Find where the given text appears and provide that cell's center as (x, y) coordinate. 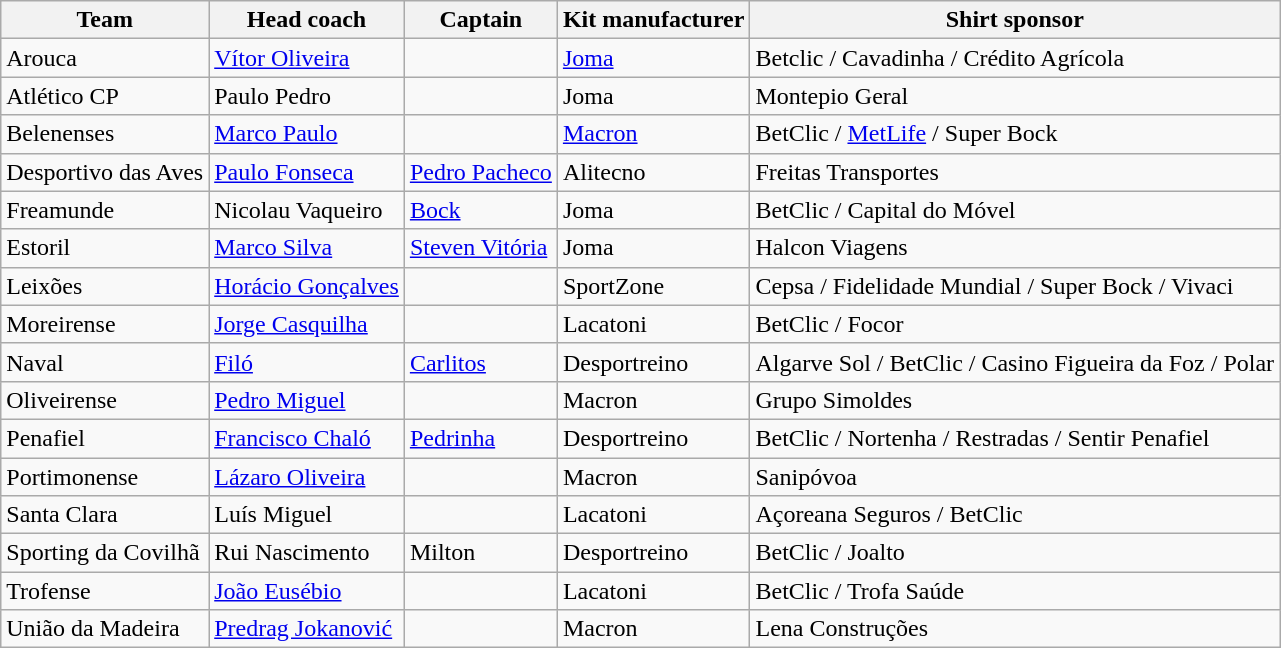
Lázaro Oliveira (307, 477)
Alitecno (654, 172)
Nicolau Vaqueiro (307, 210)
Paulo Fonseca (307, 172)
BetClic / MetLife / Super Bock (1015, 134)
Atlético CP (105, 96)
Desportivo das Aves (105, 172)
Açoreana Seguros / BetClic (1015, 515)
SportZone (654, 286)
BetClic / Focor (1015, 324)
Grupo Simoldes (1015, 400)
Arouca (105, 58)
Cepsa / Fidelidade Mundial / Super Bock / Vivaci (1015, 286)
Oliveirense (105, 400)
Pedro Pacheco (480, 172)
Estoril (105, 248)
Halcon Viagens (1015, 248)
Steven Vitória (480, 248)
Marco Silva (307, 248)
Shirt sponsor (1015, 20)
Lena Construções (1015, 629)
Marco Paulo (307, 134)
Predrag Jokanović (307, 629)
Milton (480, 553)
Horácio Gonçalves (307, 286)
Vítor Oliveira (307, 58)
Francisco Chaló (307, 438)
BetClic / Nortenha / Restradas / Sentir Penafiel (1015, 438)
Sporting da Covilhã (105, 553)
Santa Clara (105, 515)
Pedrinha (480, 438)
Sanipóvoa (1015, 477)
União da Madeira (105, 629)
Head coach (307, 20)
Luís Miguel (307, 515)
Moreirense (105, 324)
BetClic / Capital do Móvel (1015, 210)
Paulo Pedro (307, 96)
Team (105, 20)
Belenenses (105, 134)
Rui Nascimento (307, 553)
Trofense (105, 591)
João Eusébio (307, 591)
Kit manufacturer (654, 20)
Captain (480, 20)
Portimonense (105, 477)
Naval (105, 362)
BetClic / Trofa Saúde (1015, 591)
Pedro Miguel (307, 400)
BetClic / Joalto (1015, 553)
Jorge Casquilha (307, 324)
Algarve Sol / BetClic / Casino Figueira da Foz / Polar (1015, 362)
Penafiel (105, 438)
Freamunde (105, 210)
Carlitos (480, 362)
Betclic / Cavadinha / Crédito Agrícola (1015, 58)
Leixões (105, 286)
Filó (307, 362)
Bock (480, 210)
Montepio Geral (1015, 96)
Freitas Transportes (1015, 172)
